Extract the [X, Y] coordinate from the center of the cell holding the provided text.  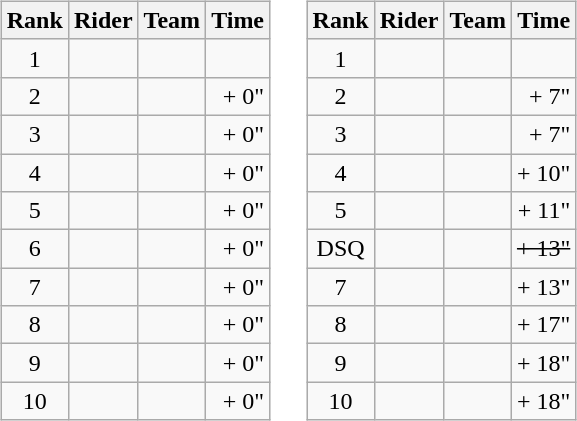
+ 10" [543, 173]
+ 11" [543, 211]
+ 17" [543, 325]
6 [34, 249]
DSQ [340, 249]
